Capture the cell that displays the provided text and extract its (x, y) central coordinate. 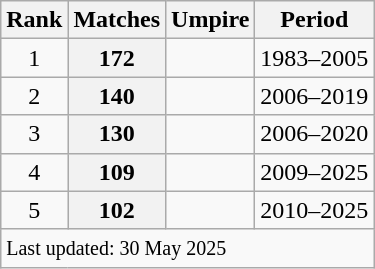
Umpire (210, 20)
1983–2005 (314, 58)
1 (34, 58)
2006–2019 (314, 96)
Period (314, 20)
109 (117, 172)
Matches (117, 20)
Last updated: 30 May 2025 (188, 248)
130 (117, 134)
2006–2020 (314, 134)
102 (117, 210)
140 (117, 96)
2009–2025 (314, 172)
5 (34, 210)
172 (117, 58)
3 (34, 134)
2 (34, 96)
2010–2025 (314, 210)
Rank (34, 20)
4 (34, 172)
